Capture the cell that displays the provided text and extract its (X, Y) central coordinate. 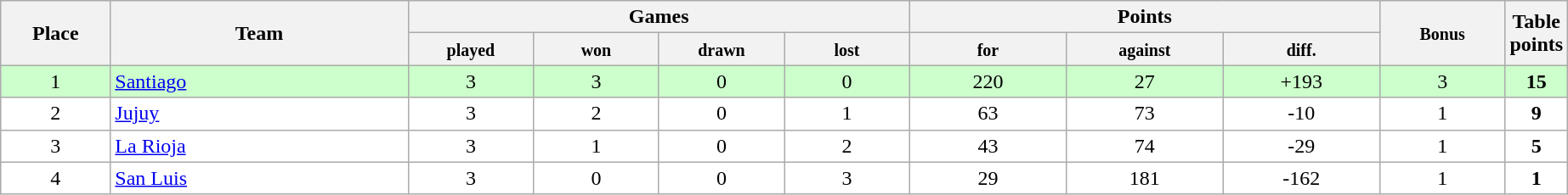
220 (988, 81)
74 (1145, 146)
La Rioja (259, 146)
lost (847, 49)
Bonus (1442, 33)
won (597, 49)
drawn (722, 49)
Place (56, 33)
diff. (1301, 49)
against (1145, 49)
Santiago (259, 81)
+193 (1301, 81)
played (471, 49)
for (988, 49)
27 (1145, 81)
181 (1145, 178)
73 (1145, 114)
-29 (1301, 146)
Jujuy (259, 114)
Team (259, 33)
43 (988, 146)
63 (988, 114)
Games (659, 17)
-10 (1301, 114)
4 (56, 178)
5 (1537, 146)
9 (1537, 114)
-162 (1301, 178)
San Luis (259, 178)
29 (988, 178)
15 (1537, 81)
Tablepoints (1537, 33)
Points (1144, 17)
